Pinpoint the cell where the given text exists, returning its (x, y) midpoint coordinate. 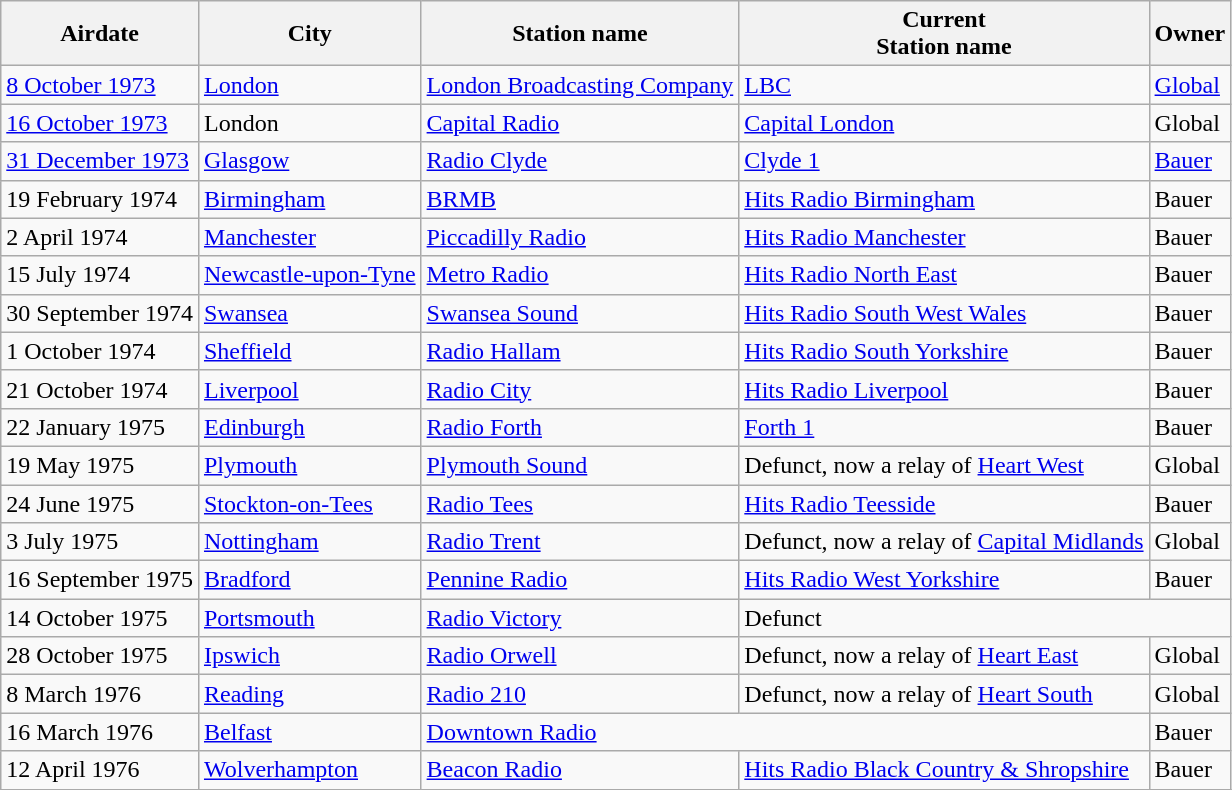
Plymouth (310, 465)
Hits Radio West Yorkshire (944, 580)
24 June 1975 (100, 503)
Pennine Radio (580, 580)
CurrentStation name (944, 34)
Glasgow (310, 161)
14 October 1975 (100, 618)
21 October 1974 (100, 389)
28 October 1975 (100, 656)
City (310, 34)
8 March 1976 (100, 694)
15 July 1974 (100, 275)
Bradford (310, 580)
LBC (944, 85)
Swansea (310, 313)
Radio Victory (580, 618)
19 May 1975 (100, 465)
Radio Forth (580, 427)
1 October 1974 (100, 351)
Capital Radio (580, 123)
Reading (310, 694)
Radio Clyde (580, 161)
Hits Radio Manchester (944, 237)
Hits Radio South Yorkshire (944, 351)
London Broadcasting Company (580, 85)
Manchester (310, 237)
Capital London (944, 123)
Defunct, now a relay of Heart South (944, 694)
Clyde 1 (944, 161)
Radio 210 (580, 694)
Downtown Radio (785, 732)
Defunct, now a relay of Capital Midlands (944, 542)
Edinburgh (310, 427)
Liverpool (310, 389)
Station name (580, 34)
Radio Trent (580, 542)
Airdate (100, 34)
3 July 1975 (100, 542)
Hits Radio South West Wales (944, 313)
BRMB (580, 199)
Defunct (985, 618)
Defunct, now a relay of Heart West (944, 465)
Radio Orwell (580, 656)
Hits Radio North East (944, 275)
Metro Radio (580, 275)
Radio Hallam (580, 351)
Owner (1190, 34)
16 March 1976 (100, 732)
Radio Tees (580, 503)
Hits Radio Birmingham (944, 199)
16 September 1975 (100, 580)
Hits Radio Teesside (944, 503)
22 January 1975 (100, 427)
2 April 1974 (100, 237)
19 February 1974 (100, 199)
Swansea Sound (580, 313)
Plymouth Sound (580, 465)
Portsmouth (310, 618)
Hits Radio Liverpool (944, 389)
Stockton-on-Tees (310, 503)
Belfast (310, 732)
30 September 1974 (100, 313)
Radio City (580, 389)
Birmingham (310, 199)
31 December 1973 (100, 161)
Defunct, now a relay of Heart East (944, 656)
Forth 1 (944, 427)
Hits Radio Black Country & Shropshire (944, 770)
12 April 1976 (100, 770)
Piccadilly Radio (580, 237)
8 October 1973 (100, 85)
16 October 1973 (100, 123)
Nottingham (310, 542)
Ipswich (310, 656)
Newcastle-upon-Tyne (310, 275)
Wolverhampton (310, 770)
Sheffield (310, 351)
Beacon Radio (580, 770)
